Capture the cell that displays the provided text and extract its (x, y) central coordinate. 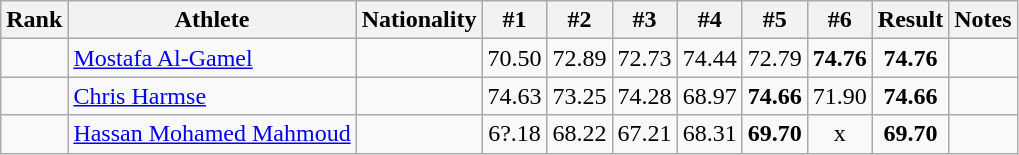
Athlete (212, 20)
68.31 (710, 134)
74.63 (514, 96)
73.25 (580, 96)
Hassan Mohamed Mahmoud (212, 134)
68.22 (580, 134)
#5 (774, 20)
Notes (983, 20)
74.44 (710, 58)
x (840, 134)
Mostafa Al-Gamel (212, 58)
#3 (644, 20)
72.73 (644, 58)
68.97 (710, 96)
70.50 (514, 58)
Chris Harmse (212, 96)
Nationality (419, 20)
71.90 (840, 96)
6?.18 (514, 134)
#6 (840, 20)
Result (910, 20)
#1 (514, 20)
72.89 (580, 58)
67.21 (644, 134)
#4 (710, 20)
74.28 (644, 96)
Rank (34, 20)
#2 (580, 20)
72.79 (774, 58)
